Extract the [x, y] coordinate from the center of the cell holding the provided text.  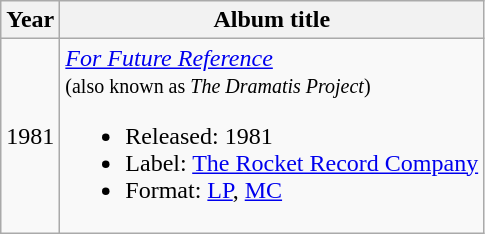
For Future Reference(also known as The Dramatis Project)Released: 1981Label: The Rocket Record CompanyFormat: LP, MC [272, 136]
Year [30, 20]
Album title [272, 20]
1981 [30, 136]
